Output the [X, Y] coordinate of the center of the cell containing the given text.  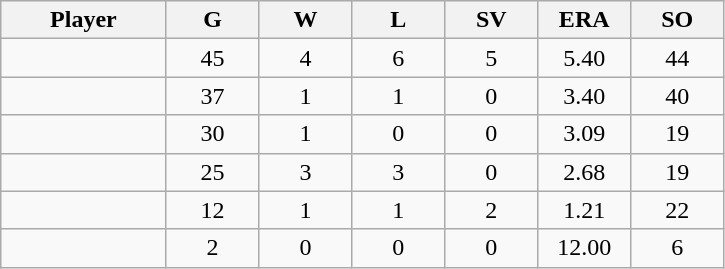
12 [212, 210]
37 [212, 96]
SO [678, 20]
Player [84, 20]
G [212, 20]
30 [212, 134]
4 [306, 58]
5 [492, 58]
SV [492, 20]
ERA [584, 20]
3.09 [584, 134]
25 [212, 172]
12.00 [584, 248]
3.40 [584, 96]
1.21 [584, 210]
2.68 [584, 172]
22 [678, 210]
45 [212, 58]
5.40 [584, 58]
L [398, 20]
W [306, 20]
40 [678, 96]
44 [678, 58]
